Identify which cell holds the provided text, then report its (X, Y) central coordinate. 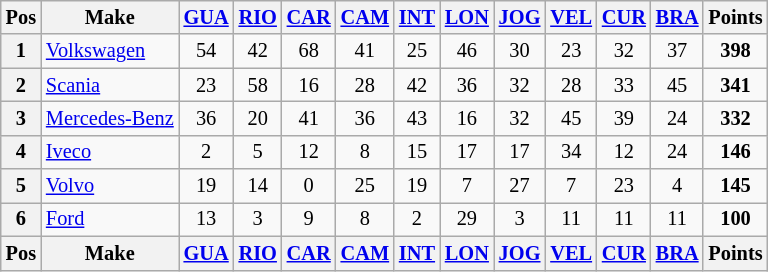
146 (735, 152)
Ford (110, 219)
46 (467, 51)
9 (309, 219)
30 (520, 51)
37 (678, 51)
Iveco (110, 152)
332 (735, 118)
33 (624, 85)
27 (520, 186)
145 (735, 186)
43 (417, 118)
34 (571, 152)
29 (467, 219)
1 (21, 51)
Scania (110, 85)
15 (417, 152)
54 (206, 51)
39 (624, 118)
0 (309, 186)
398 (735, 51)
Mercedes-Benz (110, 118)
6 (21, 219)
14 (258, 186)
Volvo (110, 186)
68 (309, 51)
13 (206, 219)
100 (735, 219)
Volkswagen (110, 51)
58 (258, 85)
20 (258, 118)
341 (735, 85)
